Output the [X, Y] coordinate of the center of the cell containing the given text.  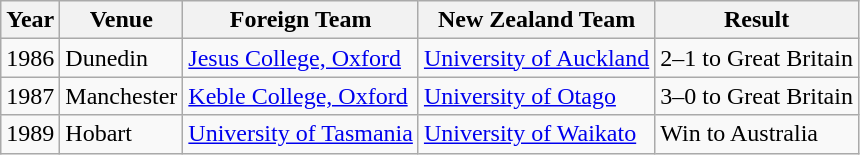
Foreign Team [301, 20]
University of Auckland [536, 58]
3–0 to Great Britain [757, 96]
Keble College, Oxford [301, 96]
1987 [30, 96]
University of Tasmania [301, 134]
Year [30, 20]
New Zealand Team [536, 20]
Jesus College, Oxford [301, 58]
1989 [30, 134]
2–1 to Great Britain [757, 58]
Manchester [122, 96]
1986 [30, 58]
Venue [122, 20]
Dunedin [122, 58]
University of Waikato [536, 134]
Result [757, 20]
Win to Australia [757, 134]
Hobart [122, 134]
University of Otago [536, 96]
